Search for the cell housing the specified text and yield its [X, Y] center coordinate. 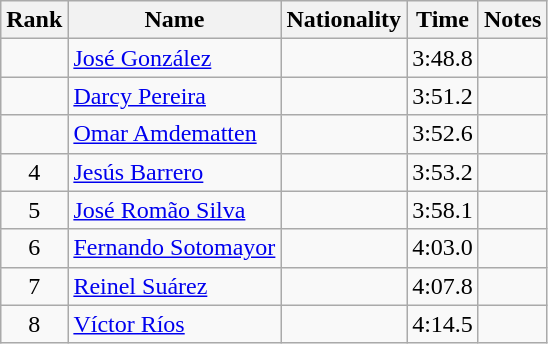
3:53.2 [443, 172]
8 [34, 324]
Omar Amdematten [174, 134]
6 [34, 248]
Notes [512, 20]
5 [34, 210]
Fernando Sotomayor [174, 248]
Jesús Barrero [174, 172]
3:51.2 [443, 96]
José González [174, 58]
Reinel Suárez [174, 286]
4 [34, 172]
Name [174, 20]
3:52.6 [443, 134]
Nationality [344, 20]
Rank [34, 20]
7 [34, 286]
4:03.0 [443, 248]
4:07.8 [443, 286]
3:48.8 [443, 58]
Time [443, 20]
José Romão Silva [174, 210]
3:58.1 [443, 210]
4:14.5 [443, 324]
Darcy Pereira [174, 96]
Víctor Ríos [174, 324]
